Search for the cell housing the specified text and yield its [x, y] center coordinate. 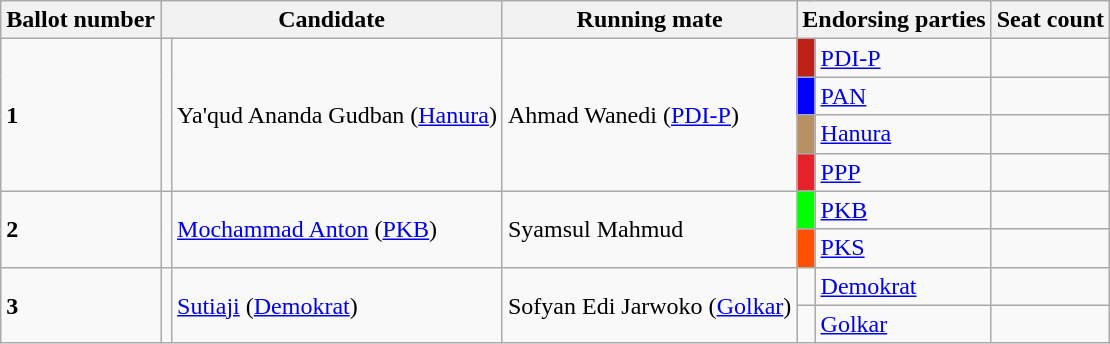
Sofyan Edi Jarwoko (Golkar) [649, 305]
Ahmad Wanedi (PDI-P) [649, 115]
PAN [903, 96]
PKS [903, 248]
Seat count [1050, 20]
PPP [903, 172]
Hanura [903, 134]
Running mate [649, 20]
PDI-P [903, 58]
Golkar [903, 324]
Demokrat [903, 286]
Mochammad Anton (PKB) [338, 229]
2 [81, 229]
Ballot number [81, 20]
Syamsul Mahmud [649, 229]
1 [81, 115]
Candidate [331, 20]
3 [81, 305]
Endorsing parties [894, 20]
PKB [903, 210]
Sutiaji (Demokrat) [338, 305]
Ya'qud Ananda Gudban (Hanura) [338, 115]
